Scan for the cell matching the given text and deliver its [X, Y] coordinate at center. 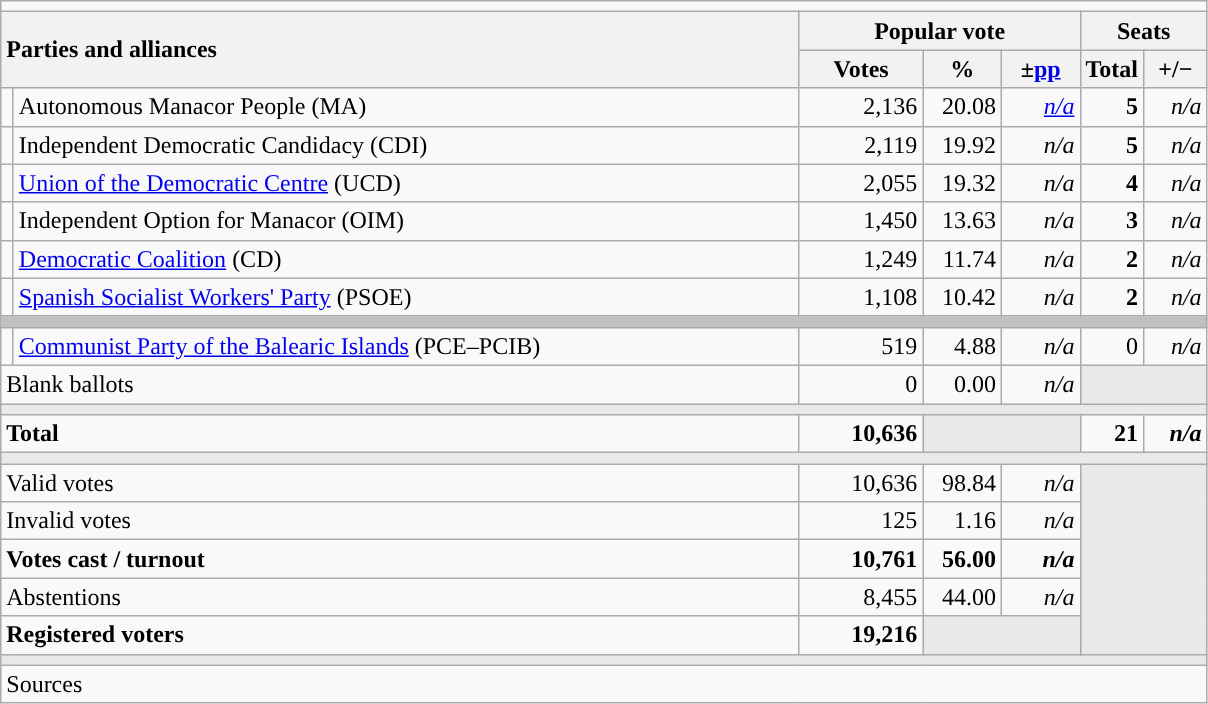
Independent Option for Manacor (OIM) [406, 221]
2,055 [861, 183]
Votes [861, 69]
3 [1112, 221]
Independent Democratic Candidacy (CDI) [406, 145]
4.88 [962, 346]
125 [861, 521]
Votes cast / turnout [400, 559]
Parties and alliances [400, 50]
Union of the Democratic Centre (UCD) [406, 183]
4 [1112, 183]
1,108 [861, 297]
% [962, 69]
13.63 [962, 221]
19,216 [861, 635]
+/− [1176, 69]
19.32 [962, 183]
20.08 [962, 107]
2,136 [861, 107]
Registered voters [400, 635]
Valid votes [400, 483]
Democratic Coalition (CD) [406, 259]
19.92 [962, 145]
0.00 [962, 384]
Seats [1144, 31]
Communist Party of the Balearic Islands (PCE–PCIB) [406, 346]
Blank ballots [400, 384]
11.74 [962, 259]
1,450 [861, 221]
1.16 [962, 521]
Autonomous Manacor People (MA) [406, 107]
56.00 [962, 559]
Sources [604, 684]
Invalid votes [400, 521]
±pp [1040, 69]
1,249 [861, 259]
44.00 [962, 597]
10.42 [962, 297]
2,119 [861, 145]
519 [861, 346]
Abstentions [400, 597]
21 [1112, 434]
98.84 [962, 483]
Popular vote [940, 31]
8,455 [861, 597]
10,761 [861, 559]
Spanish Socialist Workers' Party (PSOE) [406, 297]
